Find where the given text appears and provide that cell's center as (x, y) coordinate. 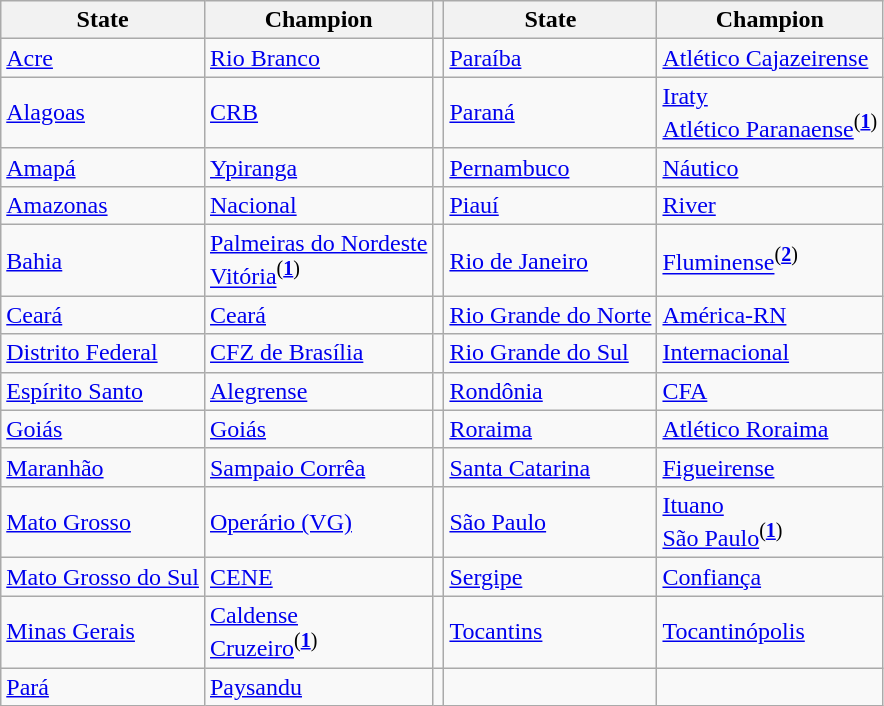
Pará (103, 687)
Rio Grande do Norte (550, 315)
Alegrense (318, 391)
Bahia (103, 261)
Atlético Cajazeirense (770, 58)
Confiança (770, 577)
São Paulo (550, 522)
River (770, 205)
Mato Grosso do Sul (103, 577)
Operário (VG) (318, 522)
CFZ de Brasília (318, 353)
Sergipe (550, 577)
Sampaio Corrêa (318, 467)
CRB (318, 113)
Rondônia (550, 391)
Rio Grande do Sul (550, 353)
CFA (770, 391)
Paraíba (550, 58)
Piauí (550, 205)
IratyAtlético Paranaense(1) (770, 113)
Paraná (550, 113)
Atlético Roraima (770, 429)
CENE (318, 577)
Distrito Federal (103, 353)
Rio de Janeiro (550, 261)
Tocantins (550, 632)
Palmeiras do NordesteVitória(1) (318, 261)
Amapá (103, 167)
Figueirense (770, 467)
Mato Grosso (103, 522)
Minas Gerais (103, 632)
América-RN (770, 315)
Internacional (770, 353)
CaldenseCruzeiro(1) (318, 632)
Ypiranga (318, 167)
Maranhão (103, 467)
Roraima (550, 429)
Santa Catarina (550, 467)
Rio Branco (318, 58)
Paysandu (318, 687)
Alagoas (103, 113)
Náutico (770, 167)
Fluminense(2) (770, 261)
Pernambuco (550, 167)
Espírito Santo (103, 391)
Tocantinópolis (770, 632)
ItuanoSão Paulo(1) (770, 522)
Acre (103, 58)
Amazonas (103, 205)
Nacional (318, 205)
